Locate the cell with the specified text and output its (x, y) center coordinate. 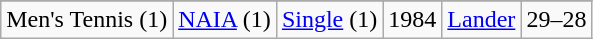
Men's Tennis (1) (87, 20)
1984 (412, 20)
NAIA (1) (225, 20)
Lander (482, 20)
29–28 (556, 20)
Single (1) (329, 20)
